From the cell containing the given text, extract its center point as [x, y] coordinate. 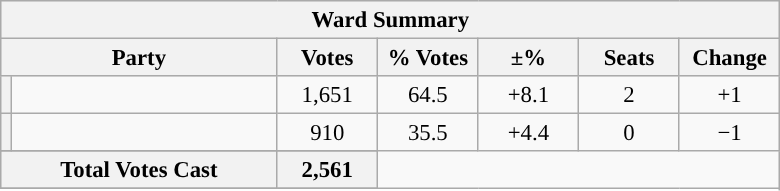
+8.1 [528, 95]
+1 [730, 95]
Ward Summary [390, 20]
1,651 [328, 95]
0 [630, 133]
±% [528, 58]
+4.4 [528, 133]
% Votes [428, 58]
910 [328, 133]
Change [730, 58]
64.5 [428, 95]
Seats [630, 58]
Total Votes Cast [139, 170]
35.5 [428, 133]
−1 [730, 133]
2,561 [328, 170]
Votes [328, 58]
2 [630, 95]
Party [139, 58]
